Scan for the cell matching the given text and deliver its [X, Y] coordinate at center. 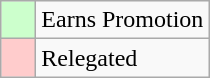
Earns Promotion [122, 20]
Relegated [122, 58]
